Scan for the cell matching the given text and deliver its [x, y] coordinate at center. 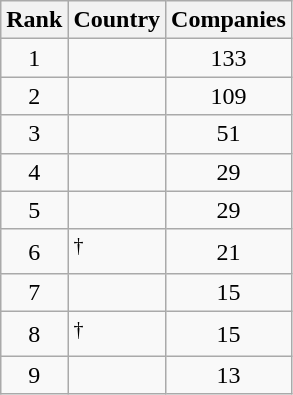
3 [34, 134]
Companies [229, 20]
133 [229, 58]
13 [229, 375]
2 [34, 96]
1 [34, 58]
Country [117, 20]
6 [34, 252]
21 [229, 252]
51 [229, 134]
9 [34, 375]
5 [34, 210]
4 [34, 172]
7 [34, 293]
109 [229, 96]
8 [34, 334]
Rank [34, 20]
